Capture the cell that displays the provided text and extract its [X, Y] central coordinate. 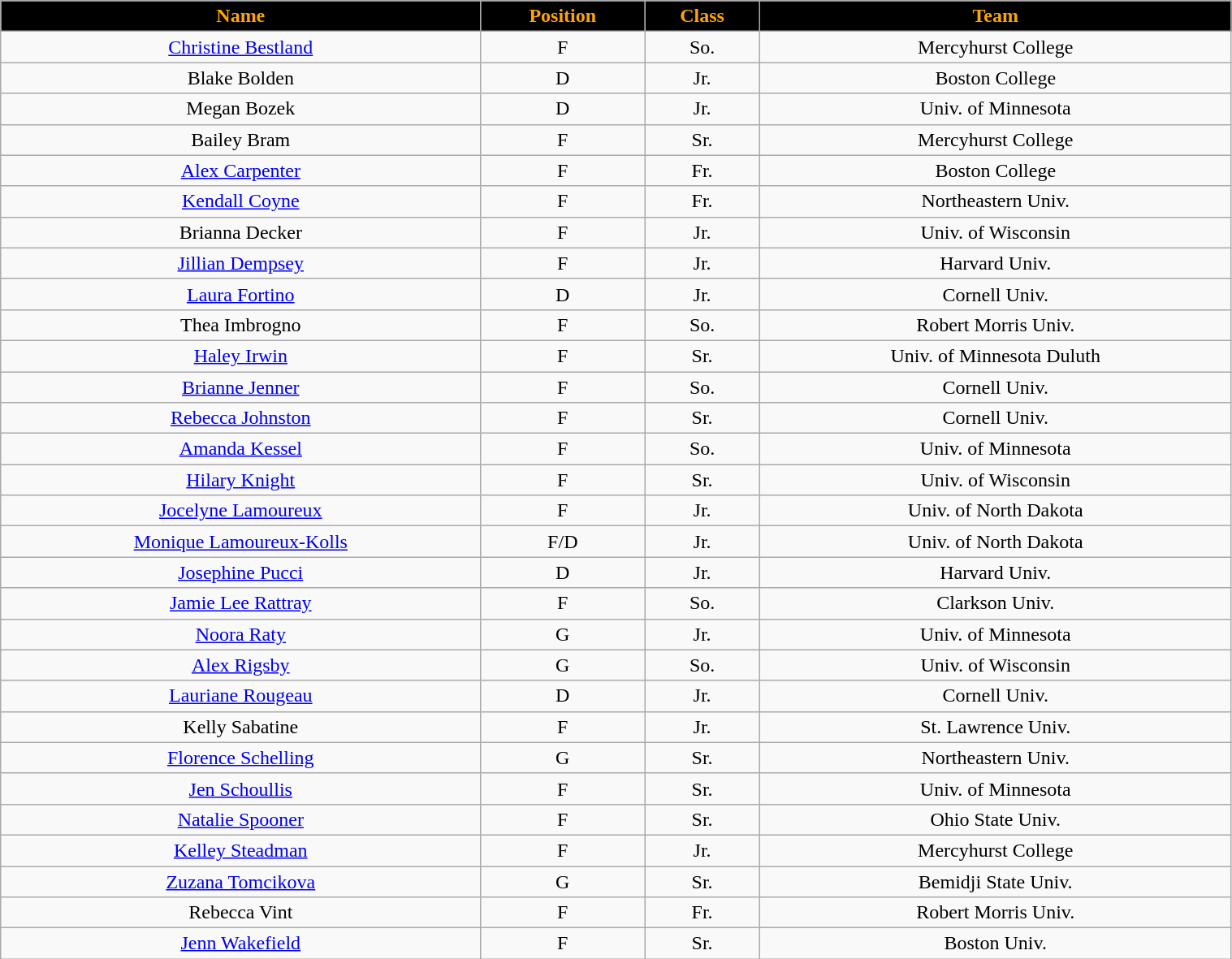
Jen Schoullis [240, 788]
Florence Schelling [240, 758]
Jocelyne Lamoureux [240, 511]
Bemidji State Univ. [996, 881]
Brianne Jenner [240, 387]
Ohio State Univ. [996, 819]
Lauriane Rougeau [240, 696]
Univ. of Minnesota Duluth [996, 356]
Megan Bozek [240, 109]
Laura Fortino [240, 294]
Kendall Coyne [240, 201]
Zuzana Tomcikova [240, 881]
Alex Carpenter [240, 171]
Jamie Lee Rattray [240, 603]
Amanda Kessel [240, 449]
Natalie Spooner [240, 819]
Kelly Sabatine [240, 727]
Bailey Bram [240, 140]
Thea Imbrogno [240, 325]
Christine Bestland [240, 47]
Kelley Steadman [240, 850]
Josephine Pucci [240, 572]
Team [996, 16]
St. Lawrence Univ. [996, 727]
Brianna Decker [240, 232]
Class [702, 16]
Noora Raty [240, 634]
Blake Bolden [240, 78]
F/D [563, 542]
Hilary Knight [240, 480]
Alex Rigsby [240, 665]
Boston Univ. [996, 944]
Name [240, 16]
Rebecca Johnston [240, 418]
Rebecca Vint [240, 913]
Jillian Dempsey [240, 263]
Jenn Wakefield [240, 944]
Position [563, 16]
Clarkson Univ. [996, 603]
Haley Irwin [240, 356]
Monique Lamoureux-Kolls [240, 542]
